Determine the [X, Y] coordinate at the center of the cell enclosing the given text.  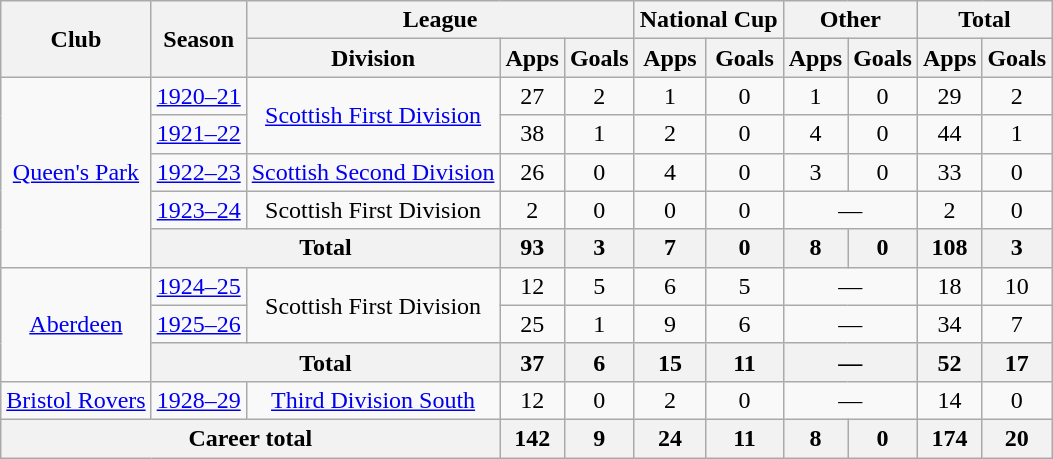
142 [532, 438]
Career total [250, 438]
44 [949, 134]
Season [198, 39]
37 [532, 362]
Club [76, 39]
33 [949, 172]
17 [1017, 362]
20 [1017, 438]
Other [850, 20]
Scottish Second Division [373, 172]
1925–26 [198, 324]
League [440, 20]
National Cup [708, 20]
52 [949, 362]
24 [670, 438]
108 [949, 248]
1922–23 [198, 172]
174 [949, 438]
26 [532, 172]
Bristol Rovers [76, 400]
18 [949, 286]
15 [670, 362]
1924–25 [198, 286]
38 [532, 134]
93 [532, 248]
1923–24 [198, 210]
25 [532, 324]
Aberdeen [76, 324]
1921–22 [198, 134]
1920–21 [198, 96]
14 [949, 400]
34 [949, 324]
1928–29 [198, 400]
27 [532, 96]
29 [949, 96]
Third Division South [373, 400]
10 [1017, 286]
Division [373, 58]
Queen's Park [76, 172]
